Return the (X, Y) coordinate for the center point of the cell that contains the specified text.  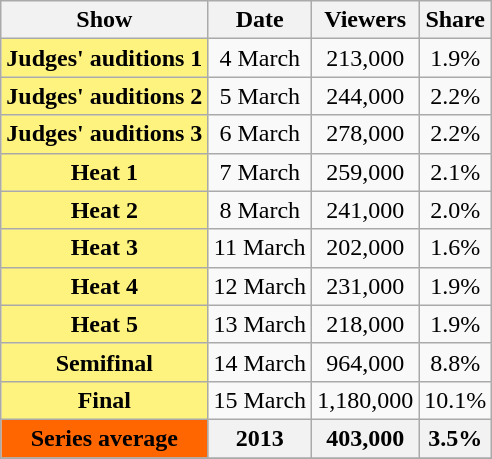
202,000 (366, 248)
259,000 (366, 172)
2.0% (456, 210)
4 March (260, 58)
2013 (260, 438)
278,000 (366, 134)
Viewers (366, 20)
Semifinal (104, 362)
12 March (260, 286)
Final (104, 400)
6 March (260, 134)
14 March (260, 362)
Show (104, 20)
7 March (260, 172)
Heat 2 (104, 210)
Judges' auditions 3 (104, 134)
2.1% (456, 172)
Heat 1 (104, 172)
Judges' auditions 2 (104, 96)
Judges' auditions 1 (104, 58)
231,000 (366, 286)
964,000 (366, 362)
8.8% (456, 362)
218,000 (366, 324)
241,000 (366, 210)
5 March (260, 96)
Series average (104, 438)
1.6% (456, 248)
3.5% (456, 438)
11 March (260, 248)
10.1% (456, 400)
403,000 (366, 438)
8 March (260, 210)
213,000 (366, 58)
13 March (260, 324)
Heat 4 (104, 286)
Date (260, 20)
Share (456, 20)
1,180,000 (366, 400)
Heat 3 (104, 248)
244,000 (366, 96)
Heat 5 (104, 324)
15 March (260, 400)
